Provide the [x, y] coordinate of the cell's center where the given text is located.  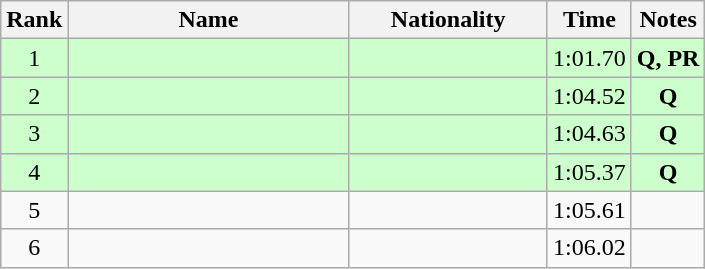
Nationality [448, 20]
1:06.02 [589, 248]
Notes [668, 20]
2 [34, 96]
Time [589, 20]
Rank [34, 20]
1:04.63 [589, 134]
6 [34, 248]
1:01.70 [589, 58]
1:04.52 [589, 96]
1:05.37 [589, 172]
Q, PR [668, 58]
1 [34, 58]
3 [34, 134]
5 [34, 210]
4 [34, 172]
1:05.61 [589, 210]
Name [208, 20]
